Return the (x, y) coordinate for the center point of the cell that contains the specified text.  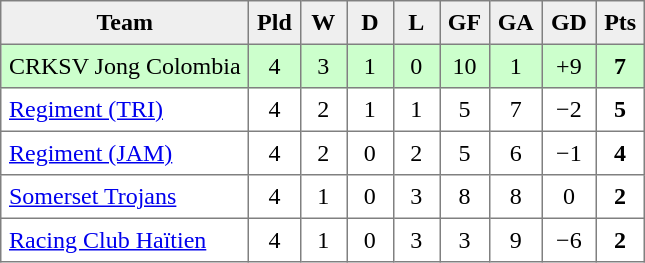
L (416, 23)
Racing Club Haïtien (125, 240)
Pld (274, 23)
10 (465, 66)
D (370, 23)
W (323, 23)
−6 (569, 240)
Regiment (TRI) (125, 110)
−2 (569, 110)
9 (515, 240)
Regiment (JAM) (125, 153)
Team (125, 23)
Pts (620, 23)
GF (465, 23)
+9 (569, 66)
Somerset Trojans (125, 197)
GD (569, 23)
GA (515, 23)
6 (515, 153)
CRKSV Jong Colombia (125, 66)
−1 (569, 153)
